Search for the cell housing the specified text and yield its [x, y] center coordinate. 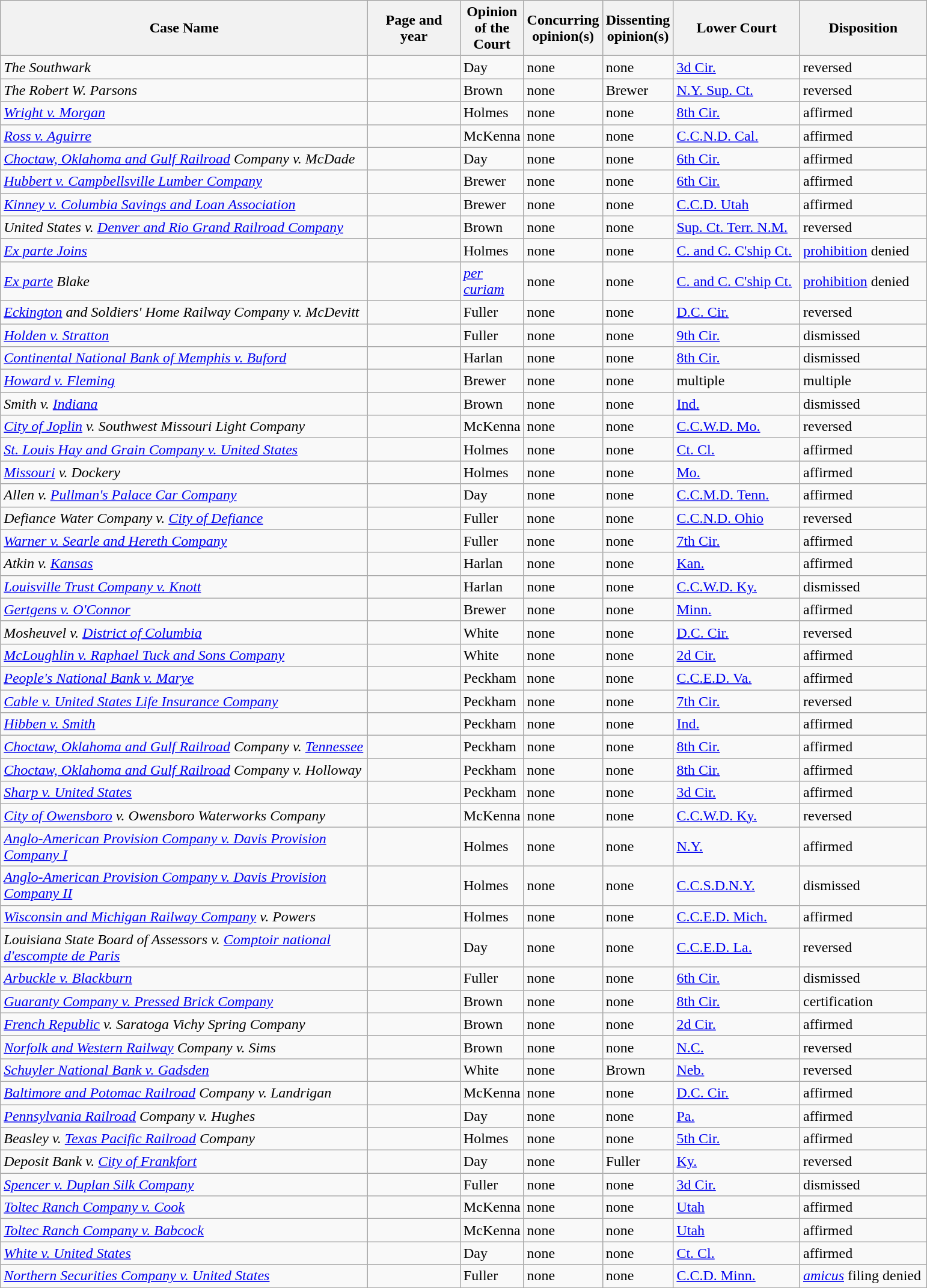
C.C.N.D. Ohio [737, 518]
Smith v. Indiana [184, 404]
French Republic v. Saratoga Vichy Spring Company [184, 1024]
Norfolk and Western Railway Company v. Sims [184, 1047]
McLoughlin v. Raphael Tuck and Sons Company [184, 655]
Ky. [737, 1162]
Pa. [737, 1116]
Warner v. Searle and Hereth Company [184, 541]
Schuyler National Bank v. Gadsden [184, 1070]
N.C. [737, 1047]
amicus filing denied [863, 1276]
Choctaw, Oklahoma and Gulf Railroad Company v. Tennessee [184, 747]
Opinion of the Court [492, 28]
Beasley v. Texas Pacific Railroad Company [184, 1139]
Pennsylvania Railroad Company v. Hughes [184, 1116]
C.C.E.D. Mich. [737, 917]
C.C.N.D. Cal. [737, 136]
Choctaw, Oklahoma and Gulf Railroad Company v. McDade [184, 159]
C.C.W.D. Mo. [737, 427]
Choctaw, Oklahoma and Gulf Railroad Company v. Holloway [184, 770]
Mo. [737, 472]
Ross v. Aguirre [184, 136]
Page and year [414, 28]
Kan. [737, 564]
Gertgens v. O'Connor [184, 609]
Arbuckle v. Blackburn [184, 978]
City of Joplin v. Southwest Missouri Light Company [184, 427]
Anglo-American Provision Company v. Davis Provision Company I [184, 846]
per curiam [492, 281]
5th Cir. [737, 1139]
The Southwark [184, 67]
Case Name [184, 28]
Toltec Ranch Company v. Cook [184, 1207]
Lower Court [737, 28]
Toltec Ranch Company v. Babcock [184, 1230]
certification [863, 1001]
Ex parte Blake [184, 281]
C.C.D. Minn. [737, 1276]
C.C.M.D. Tenn. [737, 495]
Wisconsin and Michigan Railway Company v. Powers [184, 917]
N.Y. [737, 846]
City of Owensboro v. Owensboro Waterworks Company [184, 816]
C.C.S.D.N.Y. [737, 886]
Hibben v. Smith [184, 724]
White v. United States [184, 1253]
Sup. Ct. Terr. N.M. [737, 227]
Mosheuvel v. District of Columbia [184, 632]
United States v. Denver and Rio Grand Railroad Company [184, 227]
Wright v. Morgan [184, 113]
Baltimore and Potomac Railroad Company v. Landrigan [184, 1093]
Ex parte Joins [184, 250]
People's National Bank v. Marye [184, 678]
St. Louis Hay and Grain Company v. United States [184, 450]
Atkin v. Kansas [184, 564]
Dissenting opinion(s) [638, 28]
Kinney v. Columbia Savings and Loan Association [184, 204]
Cable v. United States Life Insurance Company [184, 701]
Louisiana State Board of Assessors v. Comptoir national d'escompte de Paris [184, 947]
Hubbert v. Campbellsville Lumber Company [184, 182]
Spencer v. Duplan Silk Company [184, 1185]
Anglo-American Provision Company v. Davis Provision Company II [184, 886]
C.C.E.D. La. [737, 947]
Holden v. Stratton [184, 335]
9th Cir. [737, 335]
Sharp v. United States [184, 793]
Disposition [863, 28]
Guaranty Company v. Pressed Brick Company [184, 1001]
The Robert W. Parsons [184, 90]
Deposit Bank v. City of Frankfort [184, 1162]
Allen v. Pullman's Palace Car Company [184, 495]
Howard v. Fleming [184, 381]
C.C.D. Utah [737, 204]
Neb. [737, 1070]
Continental National Bank of Memphis v. Buford [184, 358]
Eckington and Soldiers' Home Railway Company v. McDevitt [184, 312]
Defiance Water Company v. City of Defiance [184, 518]
Concurring opinion(s) [563, 28]
Minn. [737, 609]
N.Y. Sup. Ct. [737, 90]
Louisville Trust Company v. Knott [184, 587]
C.C.E.D. Va. [737, 678]
Missouri v. Dockery [184, 472]
Northern Securities Company v. United States [184, 1276]
